Capture the cell that displays the provided text and extract its [x, y] central coordinate. 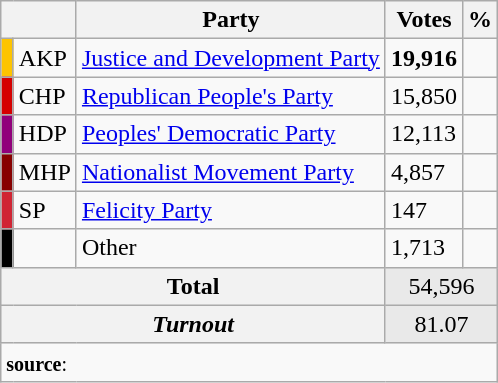
Votes [424, 20]
Other [230, 248]
MHP [44, 172]
Republican People's Party [230, 96]
147 [424, 210]
4,857 [424, 172]
Total [194, 286]
19,916 [424, 58]
Turnout [194, 324]
% [480, 20]
81.07 [441, 324]
Peoples' Democratic Party [230, 134]
CHP [44, 96]
1,713 [424, 248]
AKP [44, 58]
source: [250, 362]
Justice and Development Party [230, 58]
15,850 [424, 96]
Nationalist Movement Party [230, 172]
Felicity Party [230, 210]
SP [44, 210]
12,113 [424, 134]
54,596 [441, 286]
Party [230, 20]
HDP [44, 134]
